Locate the cell with the specified text and output its [x, y] center coordinate. 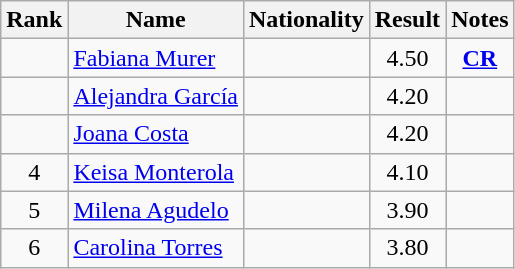
Alejandra García [156, 96]
Nationality [306, 20]
Joana Costa [156, 134]
3.90 [407, 210]
6 [34, 248]
Rank [34, 20]
Name [156, 20]
5 [34, 210]
Notes [480, 20]
4 [34, 172]
3.80 [407, 248]
4.50 [407, 58]
Result [407, 20]
Milena Agudelo [156, 210]
Keisa Monterola [156, 172]
Fabiana Murer [156, 58]
Carolina Torres [156, 248]
4.10 [407, 172]
CR [480, 58]
